Return [x, y] of the center of cell containing provided text 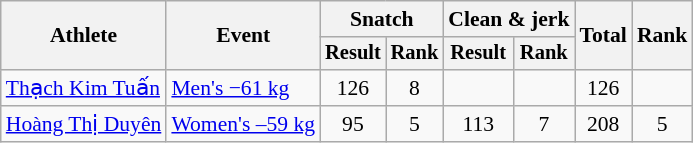
Thạch Kim Tuấn [84, 88]
95 [353, 124]
Hoàng Thị Duyên [84, 124]
Clean & jerk [508, 19]
Men's −61 kg [243, 88]
Athlete [84, 36]
Total [602, 36]
Snatch [382, 19]
8 [415, 88]
208 [602, 124]
113 [478, 124]
Women's –59 kg [243, 124]
Event [243, 36]
7 [544, 124]
